For the text-containing cell, return its midpoint in (x, y) coordinate format. 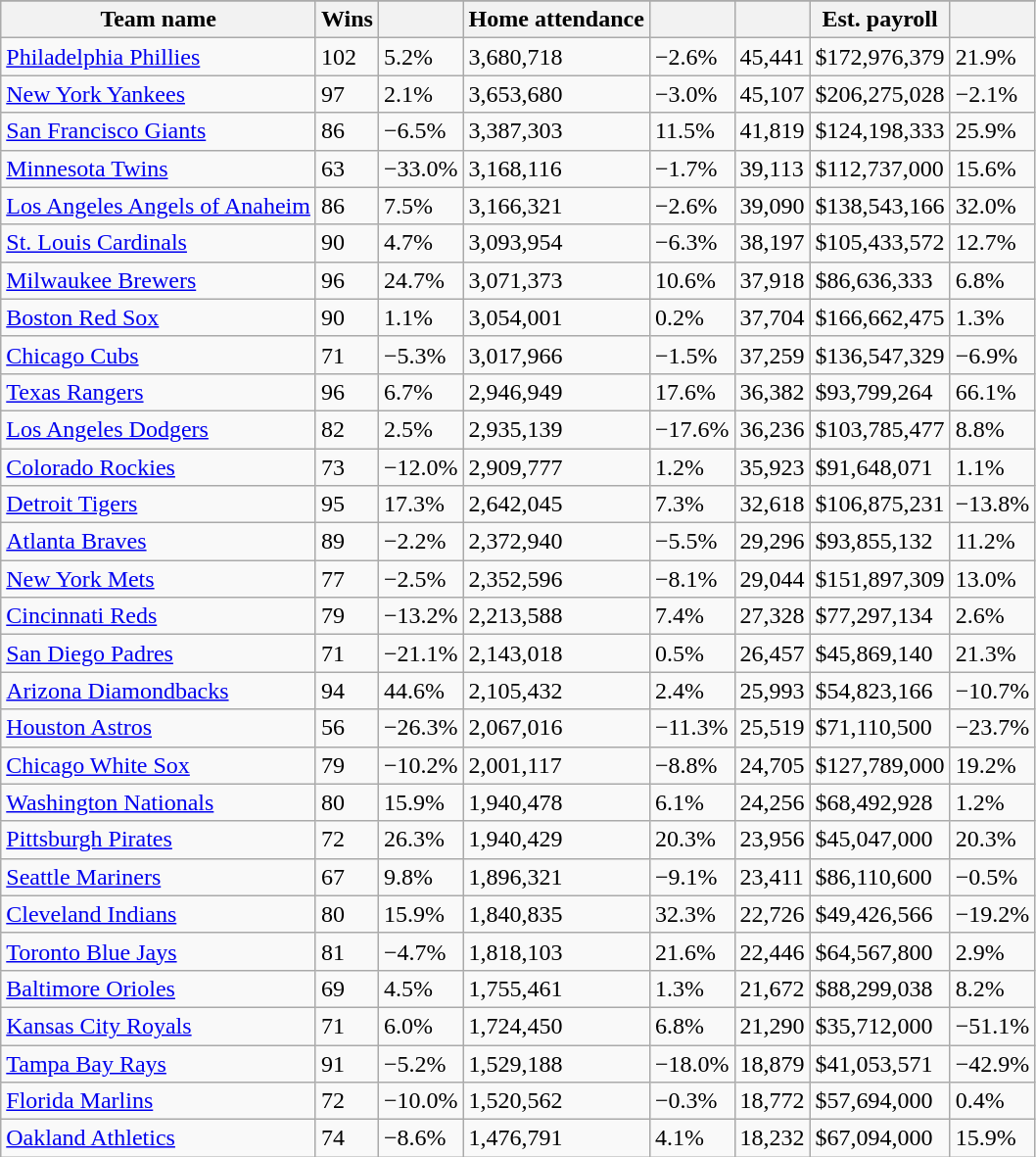
0.4% (993, 1101)
$127,789,000 (879, 765)
$112,737,000 (879, 169)
66.1% (993, 392)
2,352,596 (556, 579)
$86,636,333 (879, 280)
$103,785,477 (879, 429)
Baltimore Orioles (159, 988)
36,236 (772, 429)
21,290 (772, 1026)
Arizona Diamondbacks (159, 691)
Houston Astros (159, 728)
Cincinnati Reds (159, 616)
$105,433,572 (879, 243)
Chicago Cubs (159, 355)
29,296 (772, 542)
$138,543,166 (879, 206)
Toronto Blue Jays (159, 951)
89 (347, 542)
6.7% (421, 392)
74 (347, 1138)
63 (347, 169)
32.3% (691, 914)
$35,712,000 (879, 1026)
Seattle Mariners (159, 877)
2,372,940 (556, 542)
−10.0% (421, 1101)
12.7% (993, 243)
Texas Rangers (159, 392)
8.8% (993, 429)
−5.3% (421, 355)
−11.3% (691, 728)
Cleveland Indians (159, 914)
$91,648,071 (879, 467)
5.2% (421, 57)
$88,299,038 (879, 988)
0.2% (691, 317)
Oakland Athletics (159, 1138)
San Diego Padres (159, 653)
41,819 (772, 131)
7.5% (421, 206)
St. Louis Cardinals (159, 243)
37,259 (772, 355)
3,387,303 (556, 131)
−51.1% (993, 1026)
2.5% (421, 429)
56 (347, 728)
3,054,001 (556, 317)
−13.2% (421, 616)
−26.3% (421, 728)
1,818,103 (556, 951)
1,896,321 (556, 877)
$77,297,134 (879, 616)
25,993 (772, 691)
67 (347, 877)
27,328 (772, 616)
1,940,429 (556, 840)
2,143,018 (556, 653)
Kansas City Royals (159, 1026)
−8.8% (691, 765)
2,946,949 (556, 392)
−10.2% (421, 765)
1,724,450 (556, 1026)
37,704 (772, 317)
1,520,562 (556, 1101)
2,935,139 (556, 429)
$136,547,329 (879, 355)
−2.2% (421, 542)
2,067,016 (556, 728)
New York Yankees (159, 94)
−17.6% (691, 429)
45,441 (772, 57)
18,232 (772, 1138)
3,017,966 (556, 355)
−2.1% (993, 94)
77 (347, 579)
1,940,478 (556, 802)
3,071,373 (556, 280)
−6.9% (993, 355)
15.6% (993, 169)
$54,823,166 (879, 691)
2.6% (993, 616)
−0.5% (993, 877)
−6.5% (421, 131)
45,107 (772, 94)
1,476,791 (556, 1138)
−2.5% (421, 579)
102 (347, 57)
$206,275,028 (879, 94)
Los Angeles Dodgers (159, 429)
73 (347, 467)
26,457 (772, 653)
−3.0% (691, 94)
−5.5% (691, 542)
1,755,461 (556, 988)
−19.2% (993, 914)
Tampa Bay Rays (159, 1063)
24.7% (421, 280)
35,923 (772, 467)
$106,875,231 (879, 505)
−8.1% (691, 579)
Philadelphia Phillies (159, 57)
Wins (347, 20)
Boston Red Sox (159, 317)
69 (347, 988)
3,653,680 (556, 94)
6.0% (421, 1026)
3,680,718 (556, 57)
97 (347, 94)
22,446 (772, 951)
7.3% (691, 505)
2.1% (421, 94)
−9.1% (691, 877)
3,166,321 (556, 206)
−42.9% (993, 1063)
−0.3% (691, 1101)
−21.1% (421, 653)
13.0% (993, 579)
26.3% (421, 840)
17.6% (691, 392)
94 (347, 691)
Milwaukee Brewers (159, 280)
44.6% (421, 691)
Home attendance (556, 20)
−18.0% (691, 1063)
10.6% (691, 280)
Atlanta Braves (159, 542)
$41,053,571 (879, 1063)
−1.5% (691, 355)
2,642,045 (556, 505)
$45,869,140 (879, 653)
−1.7% (691, 169)
San Francisco Giants (159, 131)
−33.0% (421, 169)
11.5% (691, 131)
Minnesota Twins (159, 169)
1,529,188 (556, 1063)
0.5% (691, 653)
Pittsburgh Pirates (159, 840)
Team name (159, 20)
23,411 (772, 877)
21.6% (691, 951)
7.4% (691, 616)
95 (347, 505)
2,213,588 (556, 616)
−10.7% (993, 691)
Colorado Rockies (159, 467)
−23.7% (993, 728)
8.2% (993, 988)
39,113 (772, 169)
Detroit Tigers (159, 505)
$124,198,333 (879, 131)
3,093,954 (556, 243)
$57,694,000 (879, 1101)
81 (347, 951)
Los Angeles Angels of Anaheim (159, 206)
Est. payroll (879, 20)
$86,110,600 (879, 877)
37,918 (772, 280)
−5.2% (421, 1063)
Chicago White Sox (159, 765)
38,197 (772, 243)
3,168,116 (556, 169)
$93,855,132 (879, 542)
4.5% (421, 988)
$172,976,379 (879, 57)
−8.6% (421, 1138)
$68,492,928 (879, 802)
6.1% (691, 802)
Florida Marlins (159, 1101)
32.0% (993, 206)
−12.0% (421, 467)
36,382 (772, 392)
$64,567,800 (879, 951)
2.4% (691, 691)
Washington Nationals (159, 802)
9.8% (421, 877)
21.9% (993, 57)
4.1% (691, 1138)
19.2% (993, 765)
32,618 (772, 505)
39,090 (772, 206)
−4.7% (421, 951)
2,001,117 (556, 765)
25,519 (772, 728)
$71,110,500 (879, 728)
4.7% (421, 243)
New York Mets (159, 579)
91 (347, 1063)
82 (347, 429)
−6.3% (691, 243)
2,105,432 (556, 691)
23,956 (772, 840)
$49,426,566 (879, 914)
$166,662,475 (879, 317)
29,044 (772, 579)
21,672 (772, 988)
$45,047,000 (879, 840)
17.3% (421, 505)
$151,897,309 (879, 579)
25.9% (993, 131)
1,840,835 (556, 914)
24,256 (772, 802)
18,879 (772, 1063)
2,909,777 (556, 467)
22,726 (772, 914)
$93,799,264 (879, 392)
21.3% (993, 653)
11.2% (993, 542)
−13.8% (993, 505)
24,705 (772, 765)
2.9% (993, 951)
18,772 (772, 1101)
$67,094,000 (879, 1138)
